Extract the [x, y] coordinate from the center of the cell holding the provided text.  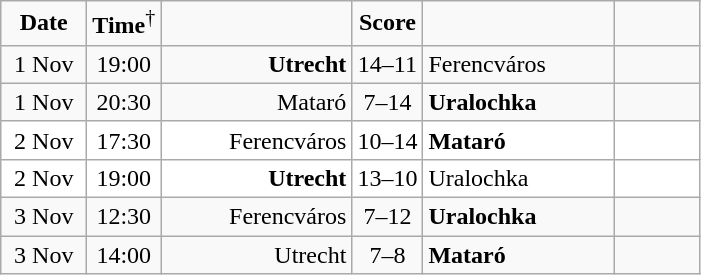
7–14 [388, 102]
12:30 [124, 217]
Time† [124, 24]
Date [44, 24]
13–10 [388, 178]
7–12 [388, 217]
14:00 [124, 255]
20:30 [124, 102]
17:30 [124, 140]
14–11 [388, 64]
10–14 [388, 140]
Score [388, 24]
7–8 [388, 255]
